Output the [X, Y] coordinate of the center of the cell containing the given text.  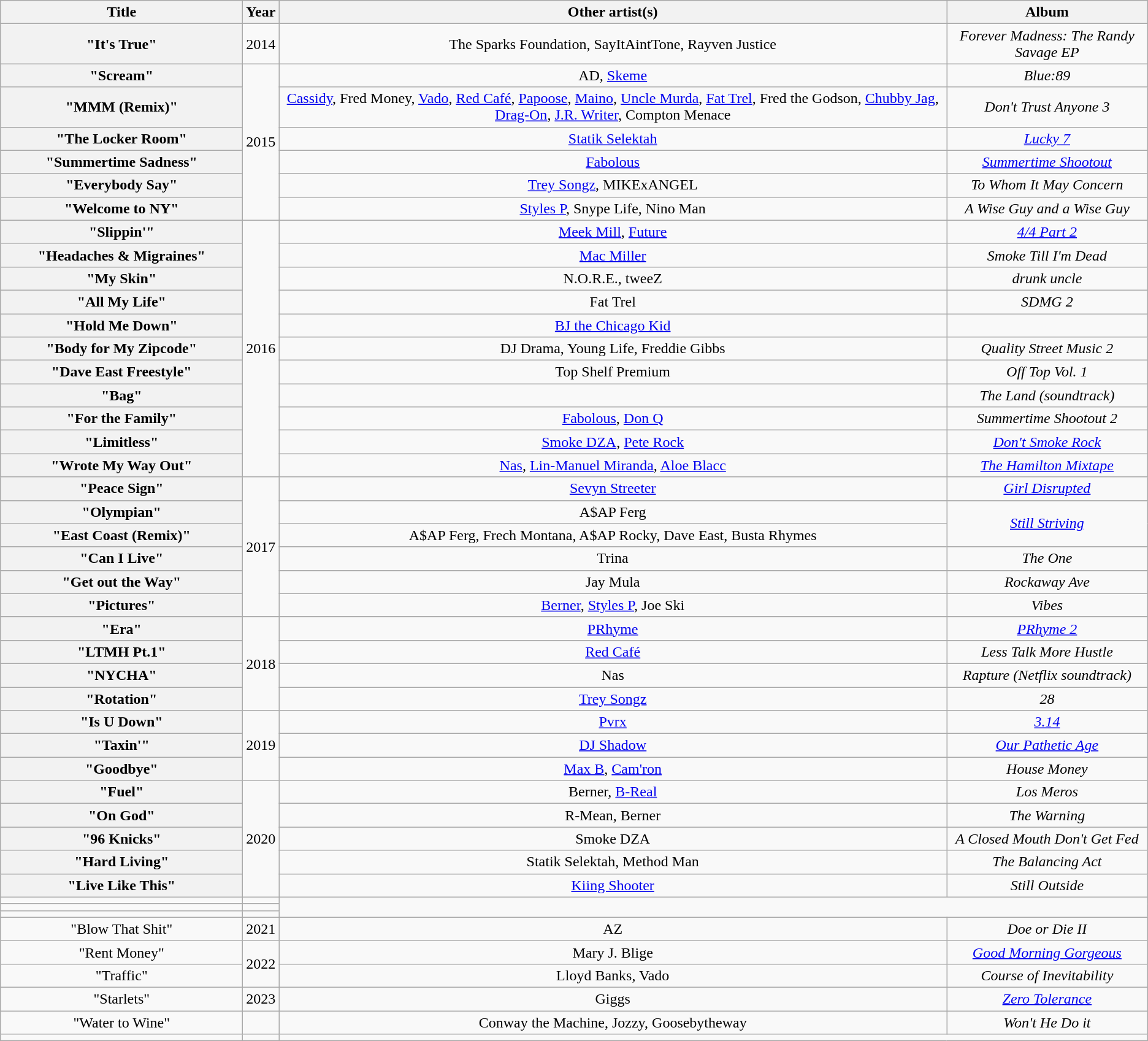
"Blow That Shit" [121, 929]
Won't He Do it [1047, 1022]
Lucky 7 [1047, 139]
28 [1047, 698]
Smoke DZA, Pete Rock [613, 442]
The Hamilton Mixtape [1047, 465]
"The Locker Room" [121, 139]
SDMG 2 [1047, 302]
Fabolous [613, 162]
"Everybody Say" [121, 185]
2014 [261, 44]
Los Meros [1047, 792]
DJ Shadow [613, 745]
Zero Tolerance [1047, 999]
"Hold Me Down" [121, 326]
Statik Selektah, Method Man [613, 862]
"Bag" [121, 395]
"Live Like This" [121, 885]
Album [1047, 12]
PRhyme [613, 628]
"Slippin'" [121, 232]
Nas, Lin-Manuel Miranda, Aloe Blacc [613, 465]
"Scream" [121, 75]
Trey Songz, MIKExANGEL [613, 185]
Our Pathetic Age [1047, 745]
A Wise Guy and a Wise Guy [1047, 208]
2020 [261, 839]
R-Mean, Berner [613, 815]
drunk uncle [1047, 278]
Trina [613, 559]
Kiing Shooter [613, 885]
DJ Drama, Young Life, Freddie Gibbs [613, 349]
Max B, Cam'ron [613, 769]
Mac Miller [613, 255]
Vibes [1047, 605]
2015 [261, 142]
"Hard Living" [121, 862]
Course of Inevitability [1047, 975]
2017 [261, 547]
2018 [261, 663]
"Pictures" [121, 605]
"Welcome to NY" [121, 208]
Rockaway Ave [1047, 582]
"My Skin" [121, 278]
AD, Skeme [613, 75]
2023 [261, 999]
Conway the Machine, Jozzy, Goosebytheway [613, 1022]
Don't Trust Anyone 3 [1047, 107]
Giggs [613, 999]
Smoke DZA [613, 839]
"Can I Live" [121, 559]
A Closed Mouth Don't Get Fed [1047, 839]
The Warning [1047, 815]
Sevyn Streeter [613, 489]
2019 [261, 745]
"It's True" [121, 44]
"Taxin'" [121, 745]
Good Morning Gorgeous [1047, 952]
Meek Mill, Future [613, 232]
Other artist(s) [613, 12]
House Money [1047, 769]
Fabolous, Don Q [613, 419]
The Land (soundtrack) [1047, 395]
The Balancing Act [1047, 862]
Forever Madness: The Randy Savage EP [1047, 44]
Statik Selektah [613, 139]
3.14 [1047, 722]
"Rotation" [121, 698]
"Is U Down" [121, 722]
"LTMH Pt.1" [121, 652]
Jay Mula [613, 582]
Top Shelf Premium [613, 372]
Fat Trel [613, 302]
Blue:89 [1047, 75]
Don't Smoke Rock [1047, 442]
Styles P, Snype Life, Nino Man [613, 208]
The One [1047, 559]
Cassidy, Fred Money, Vado, Red Café, Papoose, Maino, Uncle Murda, Fat Trel, Fred the Godson, Chubby Jag, Drag-On, J.R. Writer, Compton Menace [613, 107]
"Wrote My Way Out" [121, 465]
PRhyme 2 [1047, 628]
Year [261, 12]
"For the Family" [121, 419]
Nas [613, 675]
"Peace Sign" [121, 489]
The Sparks Foundation, SayItAintTone, Rayven Justice [613, 44]
"Limitless" [121, 442]
"Traffic" [121, 975]
Summertime Shootout 2 [1047, 419]
Red Café [613, 652]
Pvrx [613, 722]
Lloyd Banks, Vado [613, 975]
"96 Knicks" [121, 839]
Girl Disrupted [1047, 489]
Title [121, 12]
"Water to Wine" [121, 1022]
"East Coast (Remix)" [121, 535]
"Dave East Freestyle" [121, 372]
2022 [261, 964]
Quality Street Music 2 [1047, 349]
"NYCHA" [121, 675]
"Fuel" [121, 792]
Still Striving [1047, 524]
N.O.R.E., tweeZ [613, 278]
To Whom It May Concern [1047, 185]
4/4 Part 2 [1047, 232]
Doe or Die II [1047, 929]
Berner, Styles P, Joe Ski [613, 605]
A$AP Ferg, Frech Montana, A$AP Rocky, Dave East, Busta Rhymes [613, 535]
Mary J. Blige [613, 952]
"All My Life" [121, 302]
"Body for My Zipcode" [121, 349]
Still Outside [1047, 885]
2016 [261, 348]
Off Top Vol. 1 [1047, 372]
Berner, B-Real [613, 792]
"Starlets" [121, 999]
BJ the Chicago Kid [613, 326]
2021 [261, 929]
"Rent Money" [121, 952]
AZ [613, 929]
"Summertime Sadness" [121, 162]
Trey Songz [613, 698]
"Headaches & Migraines" [121, 255]
Rapture (Netflix soundtrack) [1047, 675]
"Olympian" [121, 512]
"Get out the Way" [121, 582]
"MMM (Remix)" [121, 107]
"Goodbye" [121, 769]
A$AP Ferg [613, 512]
Less Talk More Hustle [1047, 652]
"On God" [121, 815]
Summertime Shootout [1047, 162]
"Era" [121, 628]
Smoke Till I'm Dead [1047, 255]
